Output the [x, y] coordinate of the center of the cell containing the given text.  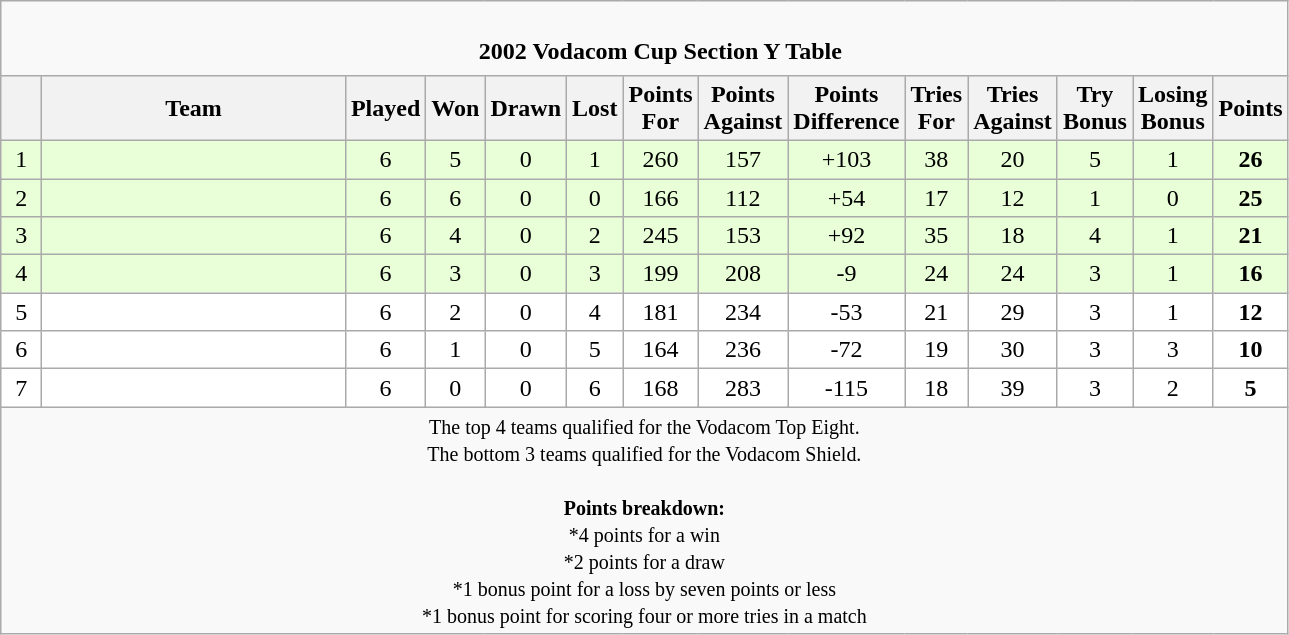
Points Difference [846, 108]
157 [743, 159]
153 [743, 236]
-115 [846, 388]
+103 [846, 159]
Drawn [526, 108]
26 [1250, 159]
20 [1013, 159]
16 [1250, 274]
112 [743, 197]
-53 [846, 312]
283 [743, 388]
Points For [660, 108]
17 [936, 197]
+92 [846, 236]
38 [936, 159]
Losing Bonus [1172, 108]
10 [1250, 350]
168 [660, 388]
Try Bonus [1094, 108]
30 [1013, 350]
Tries For [936, 108]
236 [743, 350]
260 [660, 159]
-72 [846, 350]
Team [194, 108]
-9 [846, 274]
Lost [595, 108]
35 [936, 236]
39 [1013, 388]
Tries Against [1013, 108]
234 [743, 312]
166 [660, 197]
25 [1250, 197]
199 [660, 274]
7 [22, 388]
Played [385, 108]
Points [1250, 108]
208 [743, 274]
19 [936, 350]
164 [660, 350]
Won [456, 108]
Points Against [743, 108]
245 [660, 236]
29 [1013, 312]
181 [660, 312]
+54 [846, 197]
